From the cell containing the given text, extract its center point as (x, y) coordinate. 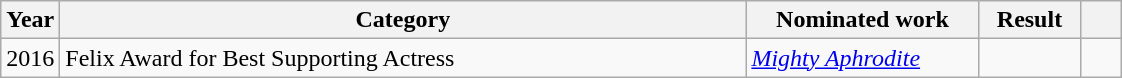
Result (1030, 20)
Year (30, 20)
Nominated work (862, 20)
Felix Award for Best Supporting Actress (403, 58)
2016 (30, 58)
Mighty Aphrodite (862, 58)
Category (403, 20)
